Output the [x, y] coordinate of the center of the cell containing the given text.  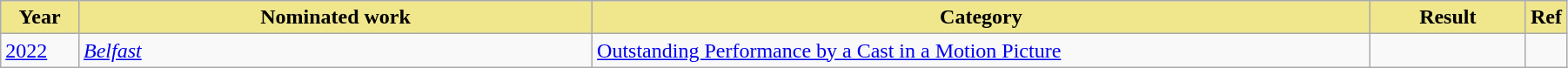
2022 [40, 51]
Nominated work [335, 17]
Year [40, 17]
Result [1448, 17]
Ref [1545, 17]
Category [982, 17]
Outstanding Performance by a Cast in a Motion Picture [982, 51]
Belfast [335, 51]
